From the cell containing the given text, extract its center point as (X, Y) coordinate. 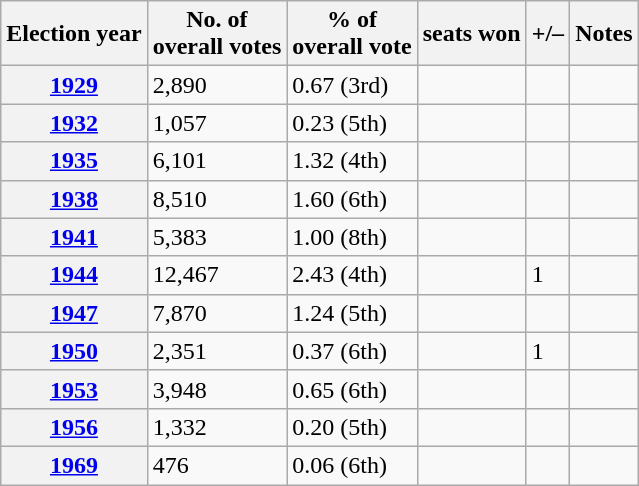
1950 (74, 351)
+/– (548, 34)
8,510 (217, 199)
1969 (74, 465)
12,467 (217, 275)
0.23 (5th) (352, 123)
2,351 (217, 351)
1.24 (5th) (352, 313)
1.32 (4th) (352, 161)
5,383 (217, 237)
Notes (604, 34)
1938 (74, 199)
0.20 (5th) (352, 427)
0.67 (3rd) (352, 85)
0.37 (6th) (352, 351)
1,332 (217, 427)
6,101 (217, 161)
1947 (74, 313)
3,948 (217, 389)
1,057 (217, 123)
1.00 (8th) (352, 237)
No. ofoverall votes (217, 34)
seats won (472, 34)
7,870 (217, 313)
Election year (74, 34)
1.60 (6th) (352, 199)
1953 (74, 389)
1941 (74, 237)
% ofoverall vote (352, 34)
1956 (74, 427)
0.65 (6th) (352, 389)
0.06 (6th) (352, 465)
2,890 (217, 85)
2.43 (4th) (352, 275)
1944 (74, 275)
476 (217, 465)
1932 (74, 123)
1929 (74, 85)
1935 (74, 161)
